Search for the cell housing the specified text and yield its [X, Y] center coordinate. 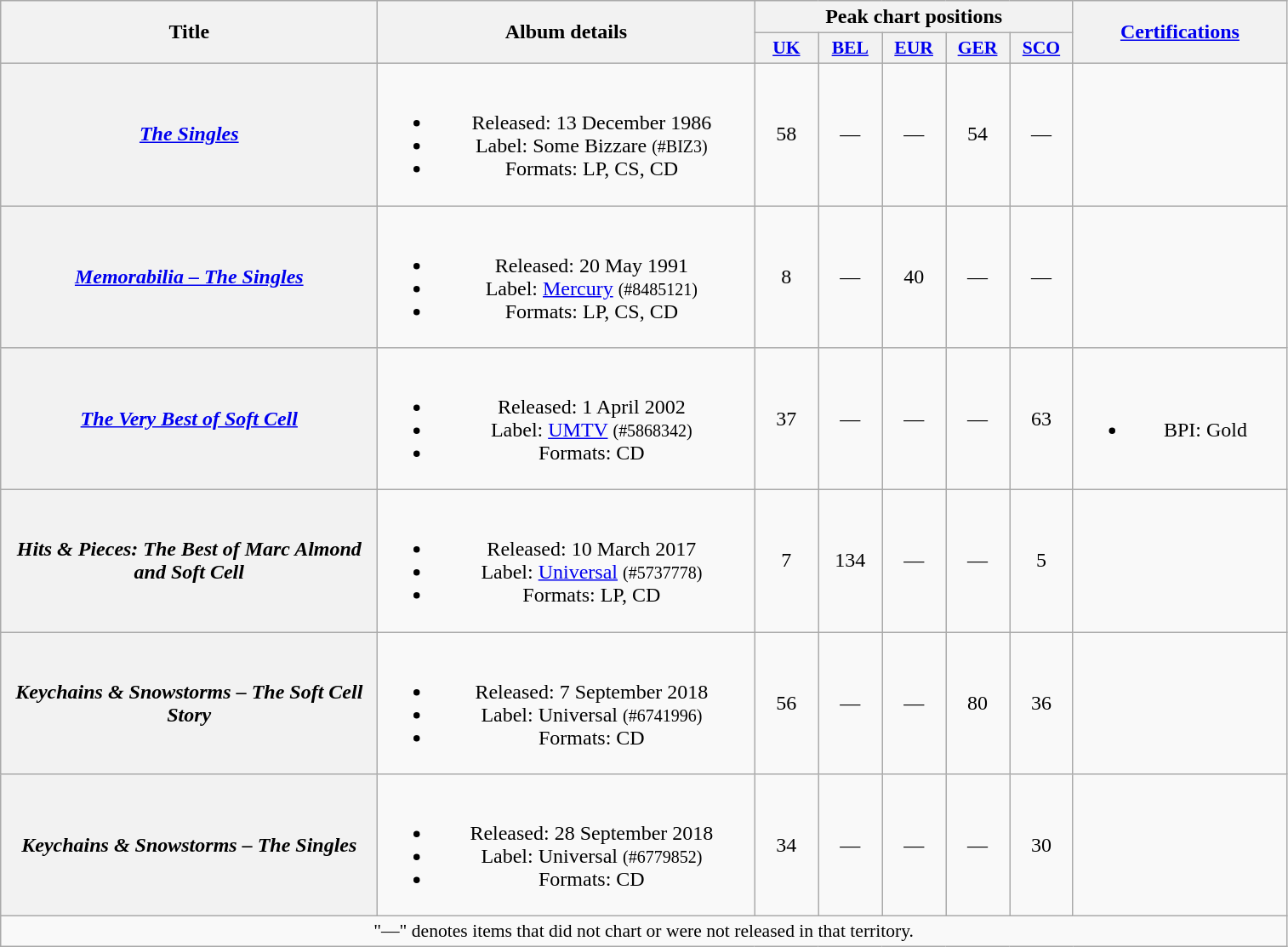
Title [189, 32]
GER [978, 48]
The Very Best of Soft Cell [189, 419]
Memorabilia – The Singles [189, 277]
BPI: Gold [1179, 419]
Hits & Pieces: The Best of Marc Almond and Soft Cell [189, 562]
"—" denotes items that did not chart or were not released in that territory. [644, 932]
58 [786, 134]
Released: 28 September 2018Label: Universal (#6779852)Formats: CD [567, 846]
Released: 13 December 1986Label: Some Bizzare (#BIZ3)Formats: LP, CS, CD [567, 134]
56 [786, 703]
Keychains & Snowstorms – The Soft Cell Story [189, 703]
Released: 7 September 2018Label: Universal (#6741996)Formats: CD [567, 703]
30 [1041, 846]
36 [1041, 703]
Certifications [1179, 32]
40 [914, 277]
BEL [851, 48]
The Singles [189, 134]
54 [978, 134]
134 [851, 562]
37 [786, 419]
63 [1041, 419]
EUR [914, 48]
Album details [567, 32]
Released: 20 May 1991Label: Mercury (#8485121)Formats: LP, CS, CD [567, 277]
80 [978, 703]
Released: 10 March 2017Label: Universal (#5737778)Formats: LP, CD [567, 562]
7 [786, 562]
34 [786, 846]
8 [786, 277]
Released: 1 April 2002Label: UMTV (#5868342)Formats: CD [567, 419]
5 [1041, 562]
UK [786, 48]
SCO [1041, 48]
Keychains & Snowstorms – The Singles [189, 846]
Peak chart positions [914, 17]
